Search for the cell housing the specified text and yield its [x, y] center coordinate. 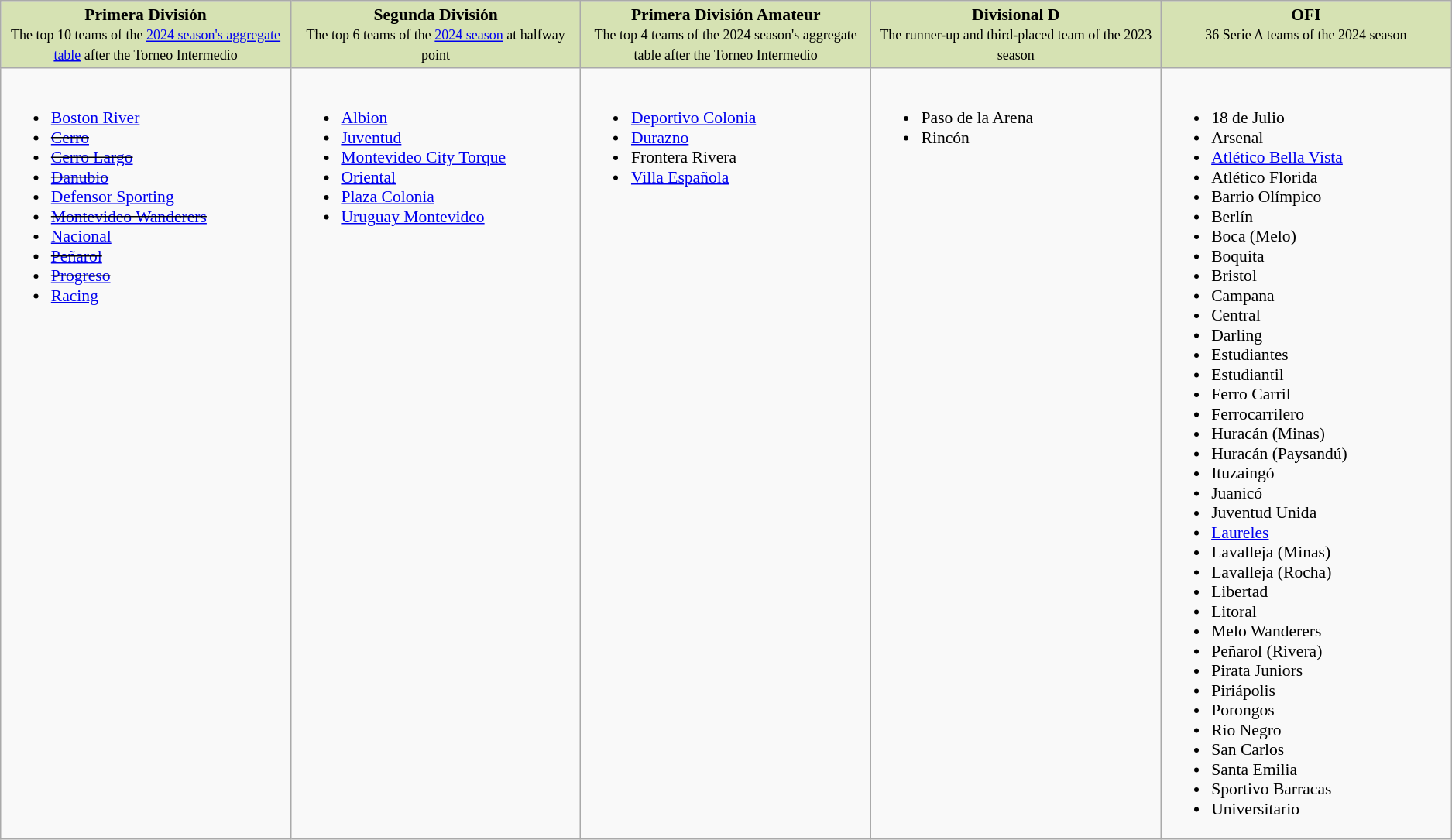
Primera DivisiónThe top 10 teams of the 2024 season's aggregate table after the Torneo Intermedio [146, 34]
Paso de la ArenaRincón [1016, 454]
Deportivo ColoniaDuraznoFrontera RiveraVilla Española [726, 454]
AlbionJuventudMontevideo City TorqueOrientalPlaza ColoniaUruguay Montevideo [435, 454]
Divisional DThe runner-up and third-placed team of the 2023 season [1016, 34]
Primera División AmateurThe top 4 teams of the 2024 season's aggregate table after the Torneo Intermedio [726, 34]
Segunda DivisiónThe top 6 teams of the 2024 season at halfway point [435, 34]
Boston RiverCerroCerro LargoDanubioDefensor SportingMontevideo WanderersNacionalPeñarolProgresoRacing [146, 454]
OFI36 Serie A teams of the 2024 season [1306, 34]
